Locate the cell with the specified text and output its (X, Y) center coordinate. 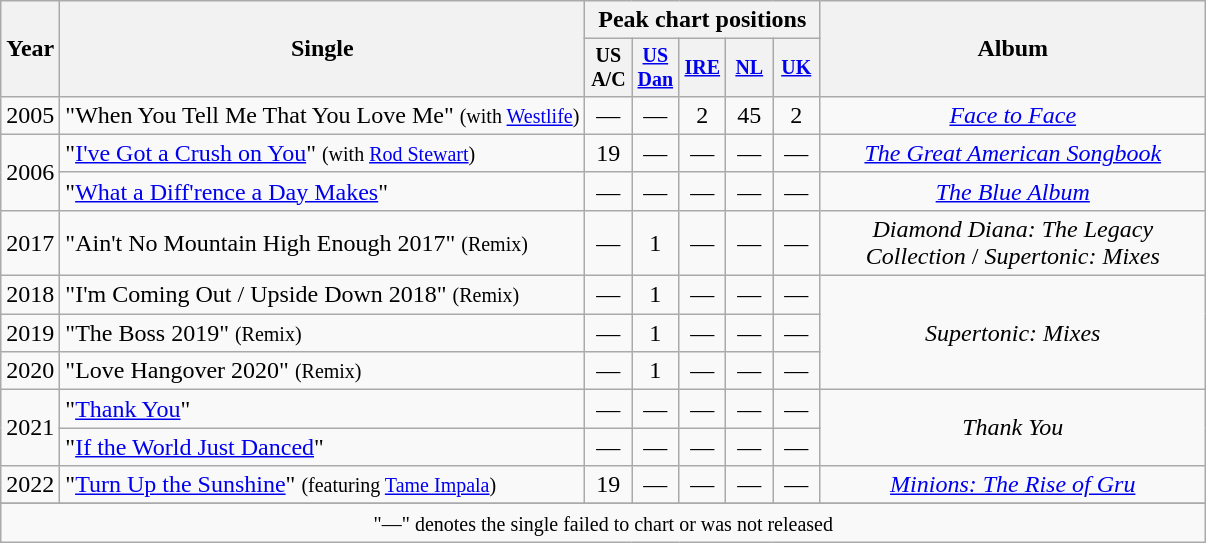
Diamond Diana: The Legacy Collection / Supertonic: Mixes (1013, 242)
"—" denotes the single failed to chart or was not released (604, 523)
"When You Tell Me That You Love Me" (with Westlife) (322, 115)
Face to Face (1013, 115)
Single (322, 49)
UK (796, 68)
The Blue Album (1013, 191)
"Ain't No Mountain High Enough 2017" (Remix) (322, 242)
IRE (702, 68)
2017 (30, 242)
Album (1013, 49)
"I'm Coming Out / Upside Down 2018" (Remix) (322, 295)
2020 (30, 371)
Thank You (1013, 428)
"I've Got a Crush on You" (with Rod Stewart) (322, 153)
Supertonic: Mixes (1013, 333)
2018 (30, 295)
"Turn Up the Sunshine" (featuring Tame Impala) (322, 485)
2019 (30, 333)
2005 (30, 115)
USDan (656, 68)
"Thank You" (322, 409)
"If the World Just Danced" (322, 447)
Minions: The Rise of Gru (1013, 485)
USA/C (608, 68)
The Great American Songbook (1013, 153)
45 (750, 115)
Peak chart positions (702, 20)
"The Boss 2019" (Remix) (322, 333)
"What a Diff'rence a Day Makes" (322, 191)
"Love Hangover 2020" (Remix) (322, 371)
2022 (30, 485)
2006 (30, 172)
2021 (30, 428)
Year (30, 49)
NL (750, 68)
